Output the [x, y] coordinate of the center of the cell containing the given text.  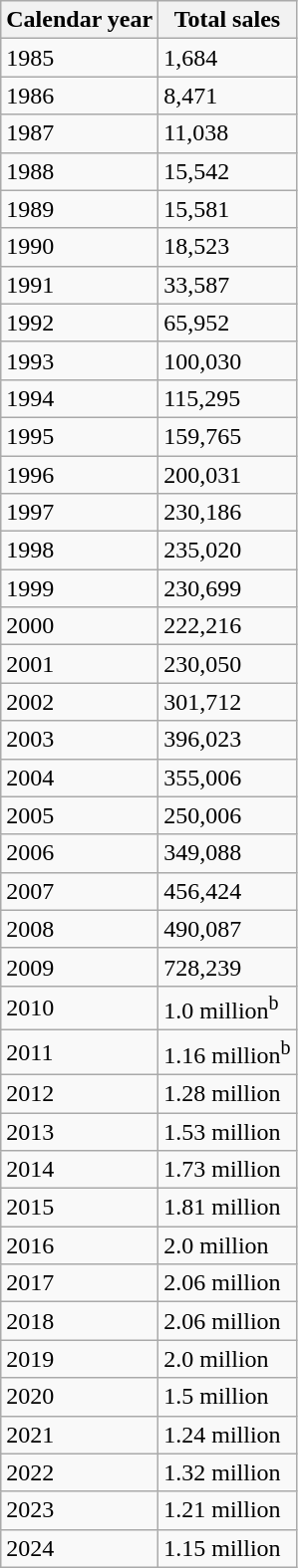
1996 [80, 475]
230,050 [227, 664]
159,765 [227, 436]
2017 [80, 1283]
2007 [80, 891]
1985 [80, 58]
1998 [80, 551]
490,087 [227, 929]
2016 [80, 1245]
2011 [80, 1053]
230,699 [227, 588]
2000 [80, 626]
Total sales [227, 20]
2019 [80, 1359]
1.81 million [227, 1208]
8,471 [227, 96]
456,424 [227, 891]
200,031 [227, 475]
2008 [80, 929]
1.73 million [227, 1170]
65,952 [227, 323]
2003 [80, 740]
1.24 million [227, 1435]
355,006 [227, 778]
1.21 million [227, 1510]
396,023 [227, 740]
301,712 [227, 702]
1995 [80, 436]
100,030 [227, 360]
1,684 [227, 58]
2005 [80, 815]
2018 [80, 1321]
2010 [80, 1008]
2015 [80, 1208]
1.16 millionb [227, 1053]
1994 [80, 398]
1.15 million [227, 1548]
1989 [80, 209]
2013 [80, 1132]
1.53 million [227, 1132]
1987 [80, 133]
1999 [80, 588]
1988 [80, 171]
728,239 [227, 967]
2023 [80, 1510]
2001 [80, 664]
1992 [80, 323]
2004 [80, 778]
2014 [80, 1170]
15,581 [227, 209]
1986 [80, 96]
Calendar year [80, 20]
18,523 [227, 247]
2024 [80, 1548]
2012 [80, 1093]
1997 [80, 513]
1.28 million [227, 1093]
2021 [80, 1435]
2002 [80, 702]
115,295 [227, 398]
2009 [80, 967]
349,088 [227, 853]
2020 [80, 1397]
1990 [80, 247]
230,186 [227, 513]
15,542 [227, 171]
33,587 [227, 285]
222,216 [227, 626]
2022 [80, 1472]
2006 [80, 853]
1993 [80, 360]
1.5 million [227, 1397]
1.0 millionb [227, 1008]
1.32 million [227, 1472]
1991 [80, 285]
250,006 [227, 815]
235,020 [227, 551]
11,038 [227, 133]
